Locate the cell with the specified text and output its [x, y] center coordinate. 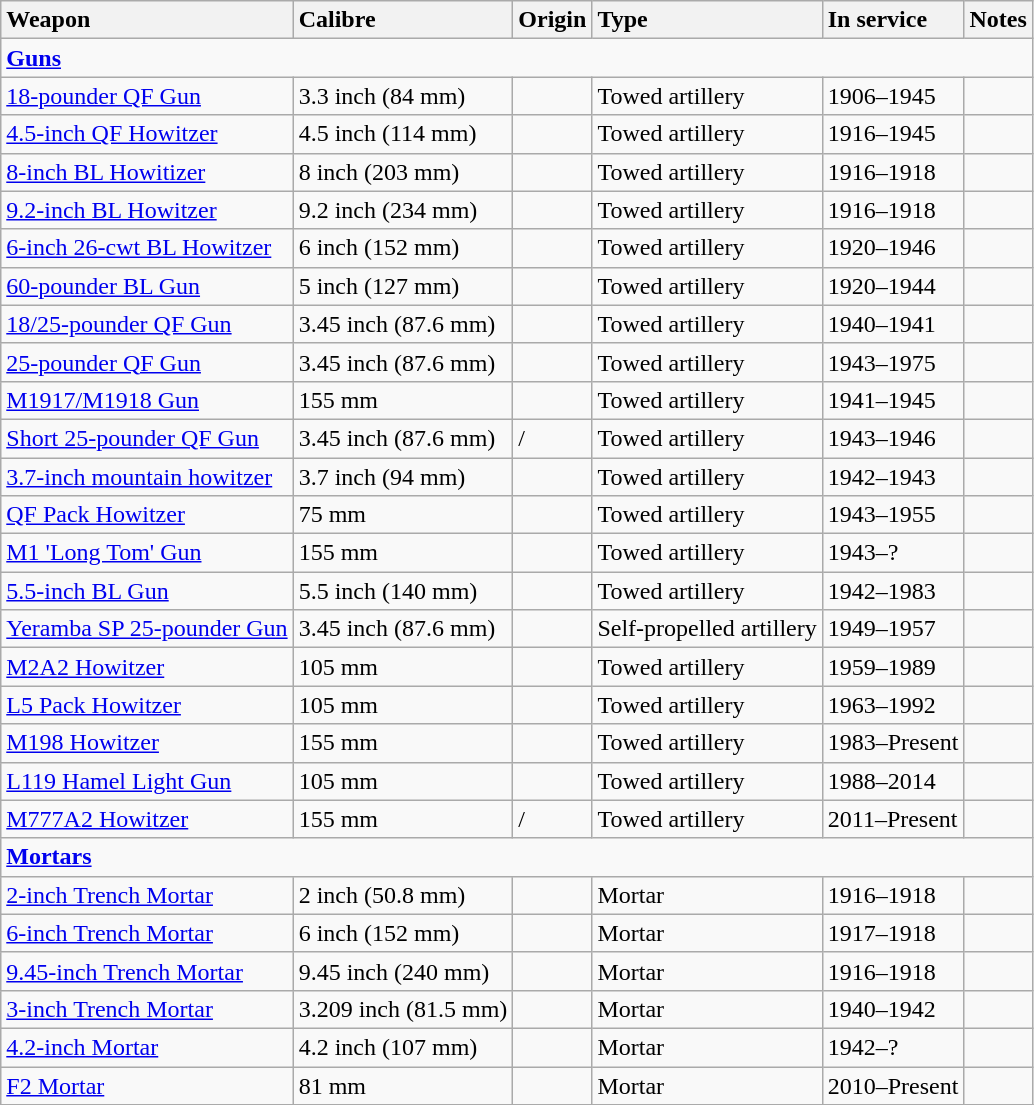
Type [707, 20]
4.5-inch QF Howitzer [147, 134]
8 inch (203 mm) [403, 172]
25-pounder QF Gun [147, 362]
1988–2014 [893, 781]
Mortars [517, 857]
3.7-inch mountain howitzer [147, 477]
M1 'Long Tom' Gun [147, 553]
1963–1992 [893, 705]
4.2 inch (107 mm) [403, 1047]
1942–? [893, 1047]
Calibre [403, 20]
1949–1957 [893, 629]
1943–1946 [893, 438]
9.2-inch BL Howitzer [147, 210]
18-pounder QF Gun [147, 96]
18/25-pounder QF Gun [147, 324]
9.45-inch Trench Mortar [147, 971]
1942–1943 [893, 477]
8-inch BL Howitizer [147, 172]
1983–Present [893, 743]
1943–? [893, 553]
Yeramba SP 25-pounder Gun [147, 629]
Weapon [147, 20]
2011–Present [893, 819]
M198 Howitzer [147, 743]
5 inch (127 mm) [403, 286]
1943–1975 [893, 362]
6-inch 26-cwt BL Howitzer [147, 248]
9.2 inch (234 mm) [403, 210]
3.3 inch (84 mm) [403, 96]
9.45 inch (240 mm) [403, 971]
3.7 inch (94 mm) [403, 477]
Notes [998, 20]
L5 Pack Howitzer [147, 705]
1940–1941 [893, 324]
1920–1946 [893, 248]
6-inch Trench Mortar [147, 933]
Short 25-pounder QF Gun [147, 438]
M2A2 Howitzer [147, 667]
1942–1983 [893, 591]
1906–1945 [893, 96]
4.2-inch Mortar [147, 1047]
1940–1942 [893, 1009]
2 inch (50.8 mm) [403, 895]
1941–1945 [893, 400]
5.5-inch BL Gun [147, 591]
QF Pack Howitzer [147, 515]
1916–1945 [893, 134]
3.209 inch (81.5 mm) [403, 1009]
3-inch Trench Mortar [147, 1009]
Guns [517, 58]
4.5 inch (114 mm) [403, 134]
Self-propelled artillery [707, 629]
2-inch Trench Mortar [147, 895]
L119 Hamel Light Gun [147, 781]
M777A2 Howitzer [147, 819]
Origin [552, 20]
5.5 inch (140 mm) [403, 591]
60-pounder BL Gun [147, 286]
M1917/M1918 Gun [147, 400]
2010–Present [893, 1085]
75 mm [403, 515]
1943–1955 [893, 515]
81 mm [403, 1085]
1920–1944 [893, 286]
In service [893, 20]
1959–1989 [893, 667]
1917–1918 [893, 933]
F2 Mortar [147, 1085]
